Extract the (x, y) coordinate from the center of the cell holding the provided text.  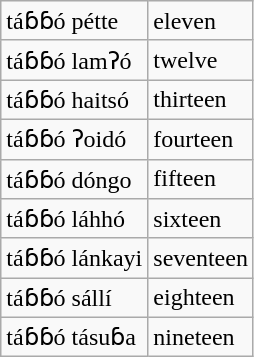
táɓɓó sállí (74, 298)
táɓɓó haitsó (74, 100)
táɓɓó lánkayi (74, 258)
táɓɓó pétte (74, 21)
táɓɓó láhhó (74, 219)
fourteen (201, 139)
táɓɓó dóngo (74, 179)
fifteen (201, 179)
táɓɓó tásuɓa (74, 337)
sixteen (201, 219)
táɓɓó lamʔó (74, 60)
táɓɓó ʔoidó (74, 139)
thirteen (201, 100)
seventeen (201, 258)
twelve (201, 60)
eighteen (201, 298)
nineteen (201, 337)
eleven (201, 21)
